Locate the cell with the specified text and output its [X, Y] center coordinate. 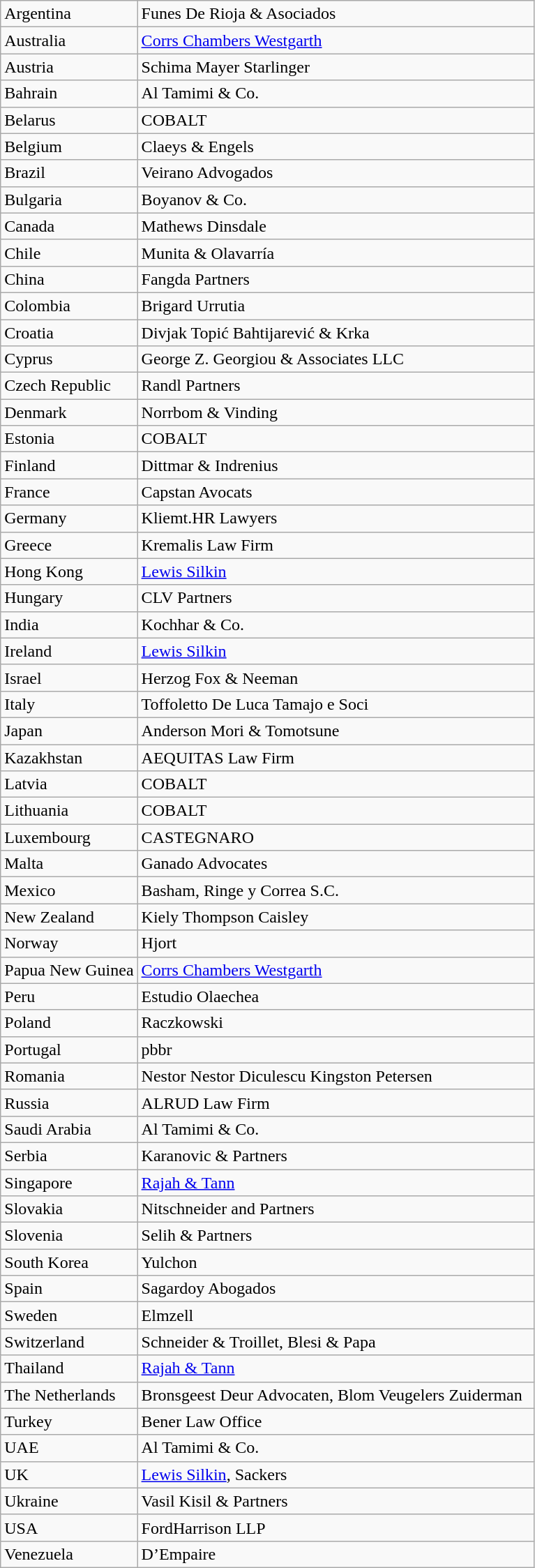
Switzerland [69, 1342]
Brigard Urrutia [336, 306]
Czech Republic [69, 386]
Herzog Fox & Neeman [336, 678]
Denmark [69, 412]
Hong Kong [69, 572]
Basham, Ringe y Correa S.C. [336, 890]
Fangda Partners [336, 279]
Divjak Topić Bahtijarević & Krka [336, 333]
Lewis Silkin, Sackers [336, 1474]
Latvia [69, 784]
Belgium [69, 147]
Elmzell [336, 1315]
Israel [69, 678]
Venezuela [69, 1554]
Croatia [69, 333]
Lithuania [69, 811]
Dittmar & Indrenius [336, 465]
Mathews Dinsdale [336, 226]
Sweden [69, 1315]
Funes De Rioja & Asociados [336, 14]
Kiely Thompson Caisley [336, 917]
New Zealand [69, 917]
Austria [69, 67]
Cyprus [69, 359]
Karanovic & Partners [336, 1156]
CASTEGNARO [336, 837]
Vasil Kisil & Partners [336, 1501]
Toffoletto De Luca Tamajo e Soci [336, 704]
FordHarrison LLP [336, 1528]
Serbia [69, 1156]
Yulchon [336, 1262]
Nestor Nestor Diculescu Kingston Petersen [336, 1076]
Australia [69, 40]
Japan [69, 731]
Raczkowski [336, 1023]
Munita & Olavarría [336, 253]
Selih & Partners [336, 1236]
Boyanov & Co. [336, 200]
Belarus [69, 120]
Schima Mayer Starlinger [336, 67]
Estudio Olaechea [336, 996]
pbbr [336, 1050]
Bener Law Office [336, 1421]
Estonia [69, 439]
South Korea [69, 1262]
Hjort [336, 943]
India [69, 625]
Randl Partners [336, 386]
Bahrain [69, 94]
Veirano Advogados [336, 173]
Colombia [69, 306]
Singapore [69, 1183]
Portugal [69, 1050]
Saudi Arabia [69, 1129]
Malta [69, 864]
Kremalis Law Firm [336, 545]
China [69, 279]
Ganado Advocates [336, 864]
Norway [69, 943]
Norrbom & Vinding [336, 412]
D’Empaire [336, 1554]
Bronsgeest Deur Advocaten, Blom Veugelers Zuiderman [336, 1395]
Hungary [69, 598]
Brazil [69, 173]
Luxembourg [69, 837]
Slovenia [69, 1236]
Chile [69, 253]
Kochhar & Co. [336, 625]
Turkey [69, 1421]
Kazakhstan [69, 757]
Russia [69, 1103]
Thailand [69, 1368]
Ireland [69, 651]
Bulgaria [69, 200]
Poland [69, 1023]
UAE [69, 1448]
Peru [69, 996]
USA [69, 1528]
Ukraine [69, 1501]
Spain [69, 1289]
Italy [69, 704]
France [69, 492]
Papua New Guinea [69, 970]
CLV Partners [336, 598]
ALRUD Law Firm [336, 1103]
Sagardoy Abogados [336, 1289]
Anderson Mori & Tomotsune [336, 731]
Schneider & Troillet, Blesi & Papa [336, 1342]
Canada [69, 226]
Capstan Avocats [336, 492]
Nitschneider and Partners [336, 1209]
Finland [69, 465]
Germany [69, 518]
Claeys & Engels [336, 147]
George Z. Georgiou & Associates LLC [336, 359]
Greece [69, 545]
UK [69, 1474]
Slovakia [69, 1209]
The Netherlands [69, 1395]
Argentina [69, 14]
Mexico [69, 890]
Kliemt.HR Lawyers [336, 518]
AEQUITAS Law Firm [336, 757]
Romania [69, 1076]
